Pinpoint the cell where the given text exists, returning its [X, Y] midpoint coordinate. 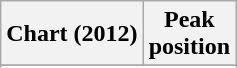
Peakposition [189, 34]
Chart (2012) [72, 34]
